From the cell containing the given text, extract its center point as [x, y] coordinate. 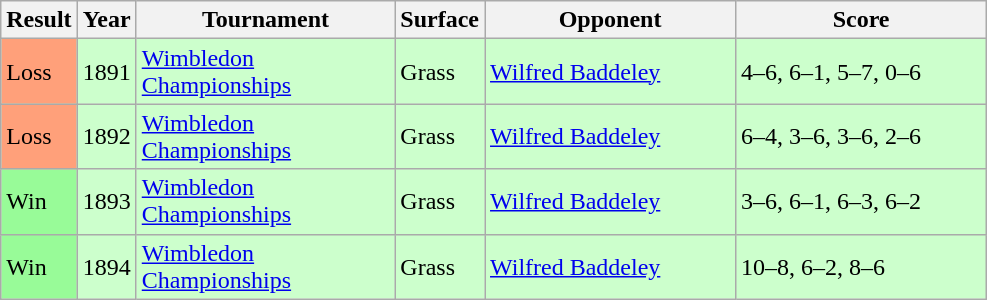
Opponent [610, 20]
Surface [440, 20]
1894 [106, 266]
Year [106, 20]
4–6, 6–1, 5–7, 0–6 [862, 72]
3–6, 6–1, 6–3, 6–2 [862, 202]
6–4, 3–6, 3–6, 2–6 [862, 136]
1892 [106, 136]
10–8, 6–2, 8–6 [862, 266]
1891 [106, 72]
Result [39, 20]
Score [862, 20]
1893 [106, 202]
Tournament [266, 20]
